Locate the cell with the specified text and output its (x, y) center coordinate. 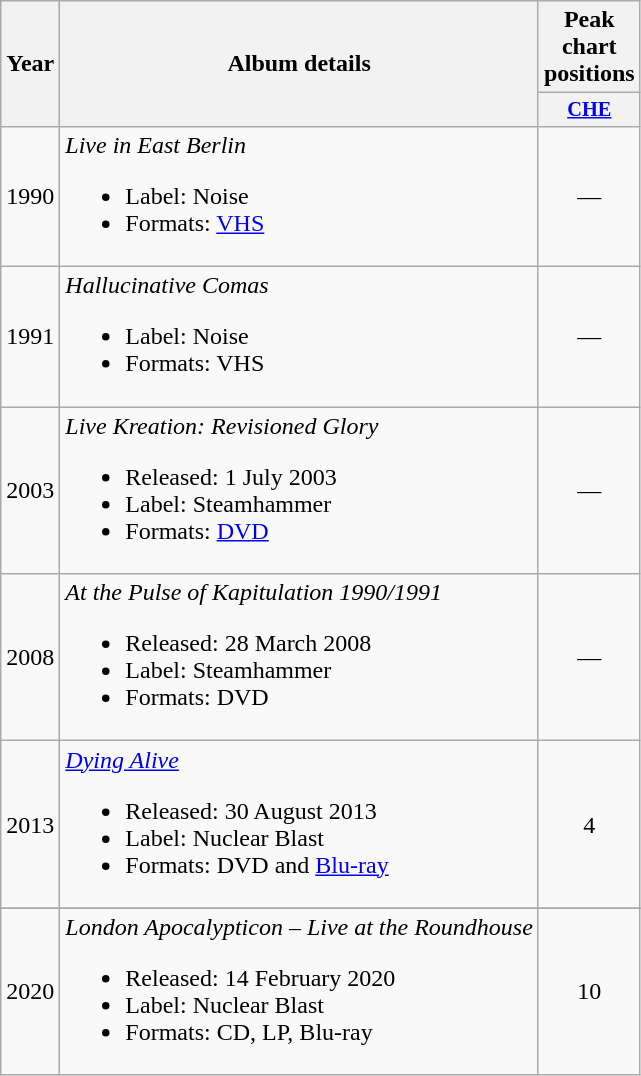
1990 (30, 196)
Live in East BerlinLabel: NoiseFormats: VHS (300, 196)
Album details (300, 64)
Year (30, 64)
4 (589, 824)
1991 (30, 337)
Dying AliveReleased: 30 August 2013Label: Nuclear BlastFormats: DVD and Blu-ray (300, 824)
Live Kreation: Revisioned GloryReleased: 1 July 2003Label: SteamhammerFormats: DVD (300, 490)
CHE (589, 110)
2003 (30, 490)
2013 (30, 824)
London Apocalypticon – Live at the RoundhouseReleased: 14 February 2020Label: Nuclear BlastFormats: CD, LP, Blu-ray (300, 992)
2020 (30, 992)
Peak chart positions (589, 47)
Hallucinative ComasLabel: NoiseFormats: VHS (300, 337)
At the Pulse of Kapitulation 1990/1991Released: 28 March 2008Label: SteamhammerFormats: DVD (300, 658)
10 (589, 992)
2008 (30, 658)
